Determine the (X, Y) coordinate at the center of the cell enclosing the given text.  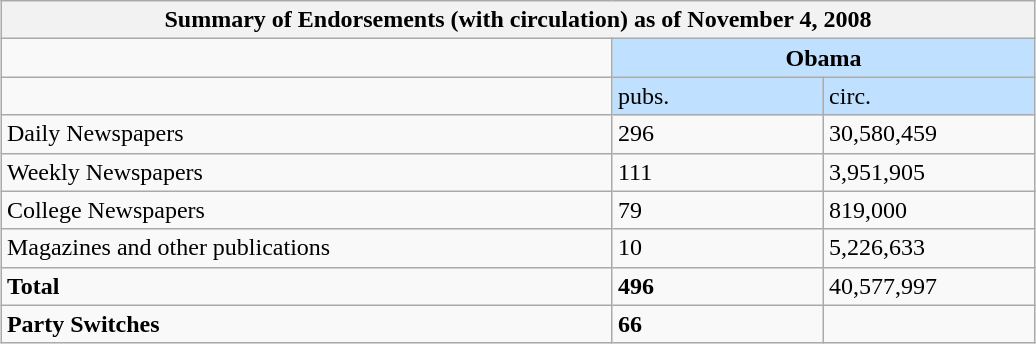
Magazines and other publications (306, 248)
111 (718, 172)
Weekly Newspapers (306, 172)
296 (718, 134)
Party Switches (306, 324)
pubs. (718, 96)
30,580,459 (930, 134)
College Newspapers (306, 210)
Total (306, 286)
496 (718, 286)
Daily Newspapers (306, 134)
79 (718, 210)
Summary of Endorsements (with circulation) as of November 4, 2008 (518, 20)
5,226,633 (930, 248)
Obama (823, 58)
circ. (930, 96)
3,951,905 (930, 172)
66 (718, 324)
819,000 (930, 210)
40,577,997 (930, 286)
10 (718, 248)
